Identify which cell holds the provided text, then report its (X, Y) central coordinate. 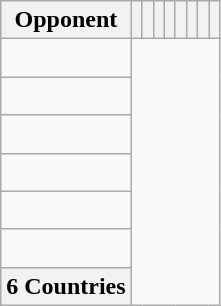
Opponent (66, 20)
6 Countries (66, 286)
